Scan for the cell matching the given text and deliver its [x, y] coordinate at center. 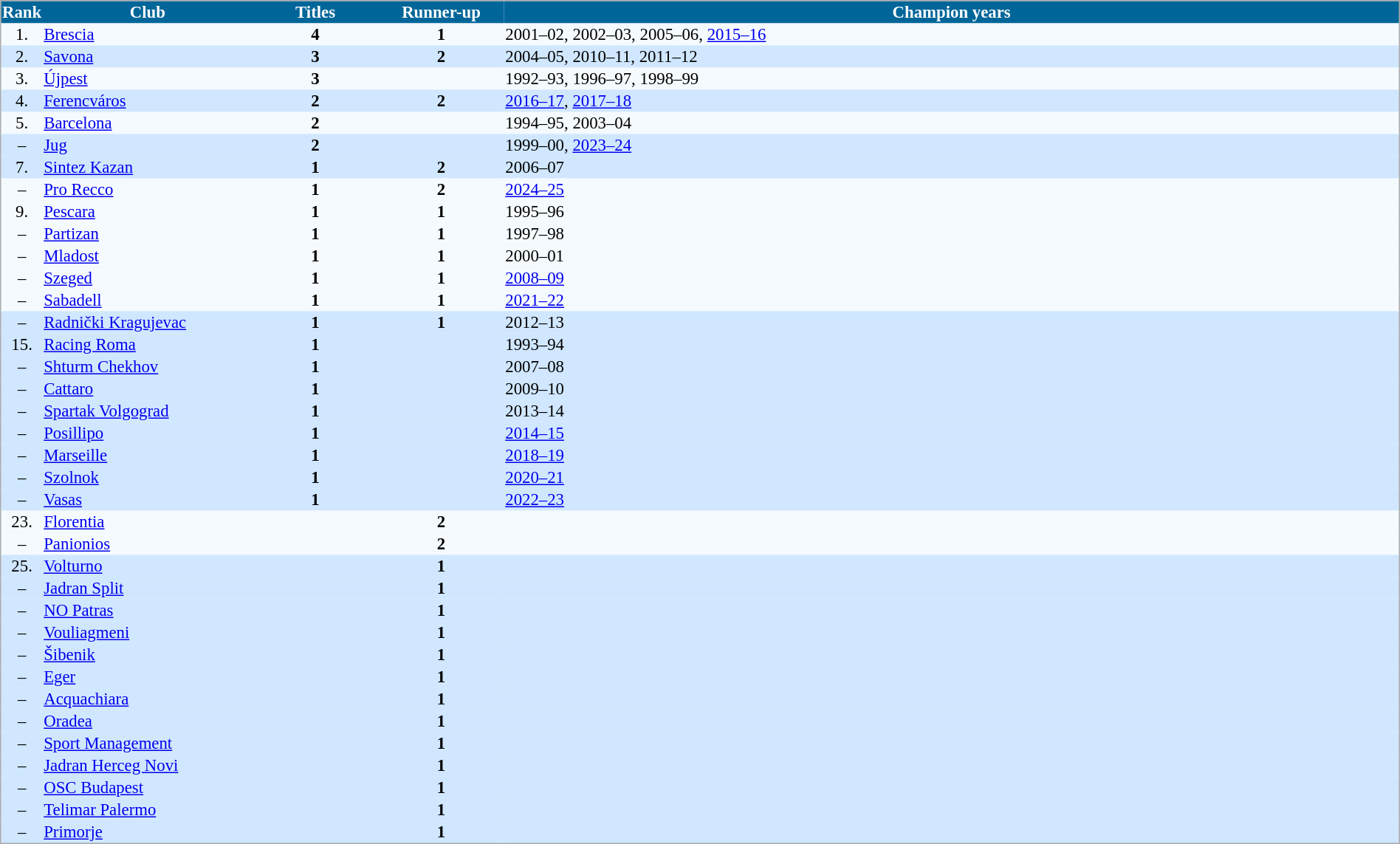
2021–22 [952, 301]
2007–08 [952, 367]
2014–15 [952, 433]
2018–19 [952, 456]
1995–96 [952, 212]
1. [22, 35]
Sport Management [148, 744]
Champion years [952, 12]
2012–13 [952, 323]
Szolnok [148, 478]
2022–23 [952, 500]
Marseille [148, 456]
Sabadell [148, 301]
4. [22, 101]
Volturno [148, 566]
1992–93, 1996–97, 1998–99 [952, 79]
Šibenik [148, 655]
Runner-up [441, 12]
Spartak Volgograd [148, 411]
Panionios [148, 544]
1993–94 [952, 345]
4 [315, 35]
3. [22, 79]
Florentia [148, 522]
23. [22, 522]
Radnički Kragujevac [148, 323]
2001–02, 2002–03, 2005–06, 2015–16 [952, 35]
OSC Budapest [148, 788]
Titles [315, 12]
2004–05, 2010–11, 2011–12 [952, 57]
9. [22, 212]
NO Patras [148, 611]
Posillipo [148, 433]
Shturm Chekhov [148, 367]
Vasas [148, 500]
Vouliagmeni [148, 633]
Brescia [148, 35]
5. [22, 123]
2. [22, 57]
2000–01 [952, 256]
25. [22, 566]
1999–00, 2023–24 [952, 145]
2009–10 [952, 389]
Barcelona [148, 123]
Cattaro [148, 389]
15. [22, 345]
Oradea [148, 721]
Jadran Herceg Novi [148, 766]
Szeged [148, 278]
Jadran Split [148, 589]
Eger [148, 677]
2020–21 [952, 478]
2006–07 [952, 168]
Club [148, 12]
2024–25 [952, 190]
Mladost [148, 256]
Rank [22, 12]
Pro Recco [148, 190]
1994–95, 2003–04 [952, 123]
Telimar Palermo [148, 810]
Jug [148, 145]
Savona [148, 57]
Pescara [148, 212]
2013–14 [952, 411]
Sintez Kazan [148, 168]
Partizan [148, 234]
Újpest [148, 79]
Acquachiara [148, 699]
2016–17, 2017–18 [952, 101]
2008–09 [952, 278]
Primorje [148, 833]
Ferencváros [148, 101]
7. [22, 168]
1997–98 [952, 234]
Racing Roma [148, 345]
